Identify which cell holds the provided text, then report its (X, Y) central coordinate. 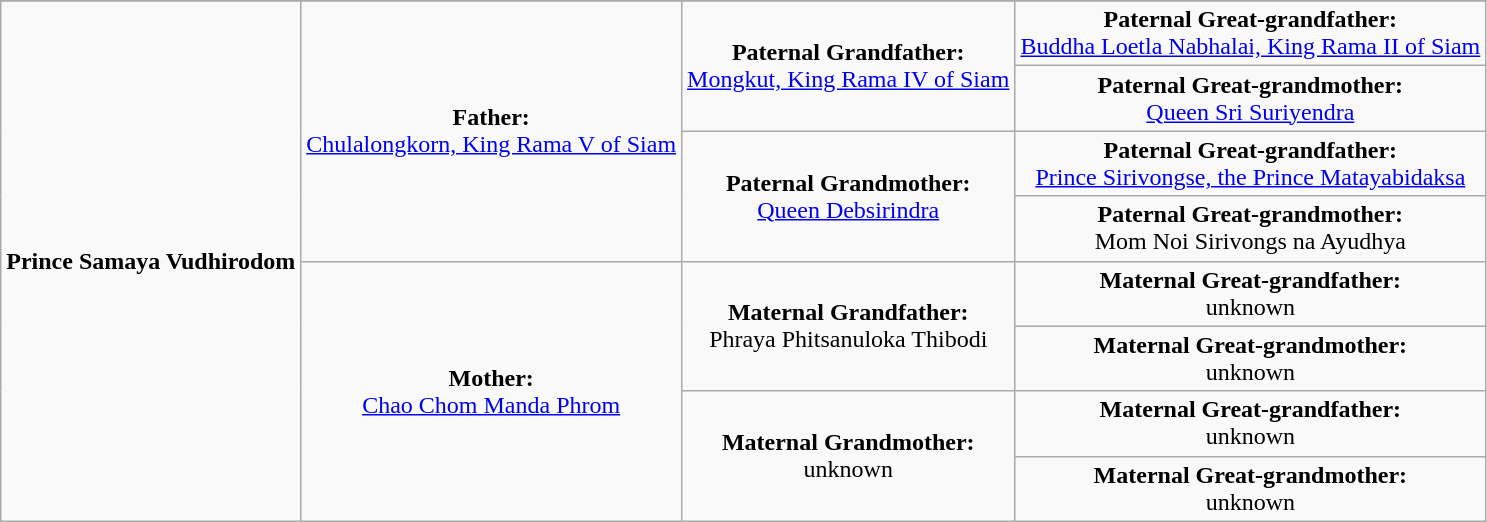
Paternal Grandmother:Queen Debsirindra (848, 196)
Maternal Grandfather:Phraya Phitsanuloka Thibodi (848, 326)
Paternal Great-grandmother:Mom Noi Sirivongs na Ayudhya (1250, 228)
Paternal Great-grandfather:Prince Sirivongse, the Prince Matayabidaksa (1250, 164)
Father:Chulalongkorn, King Rama V of Siam (492, 131)
Mother:Chao Chom Manda Phrom (492, 391)
Maternal Grandmother:unknown (848, 456)
Paternal Great-grandfather:Buddha Loetla Nabhalai, King Rama II of Siam (1250, 34)
Paternal Great-grandmother:Queen Sri Suriyendra (1250, 98)
Prince Samaya Vudhirodom (151, 261)
Paternal Grandfather:Mongkut, King Rama IV of Siam (848, 66)
